Capture the cell that displays the provided text and extract its [X, Y] central coordinate. 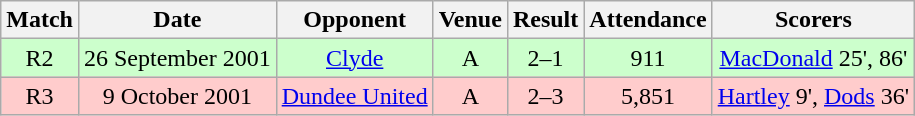
2–3 [545, 96]
9 October 2001 [177, 96]
Opponent [354, 20]
5,851 [648, 96]
Match [40, 20]
Date [177, 20]
Clyde [354, 58]
26 September 2001 [177, 58]
Result [545, 20]
R2 [40, 58]
2–1 [545, 58]
911 [648, 58]
Dundee United [354, 96]
Attendance [648, 20]
Hartley 9', Dods 36' [813, 96]
Scorers [813, 20]
Venue [470, 20]
R3 [40, 96]
MacDonald 25', 86' [813, 58]
